Return the [x, y] coordinate for the center point of the cell that contains the specified text.  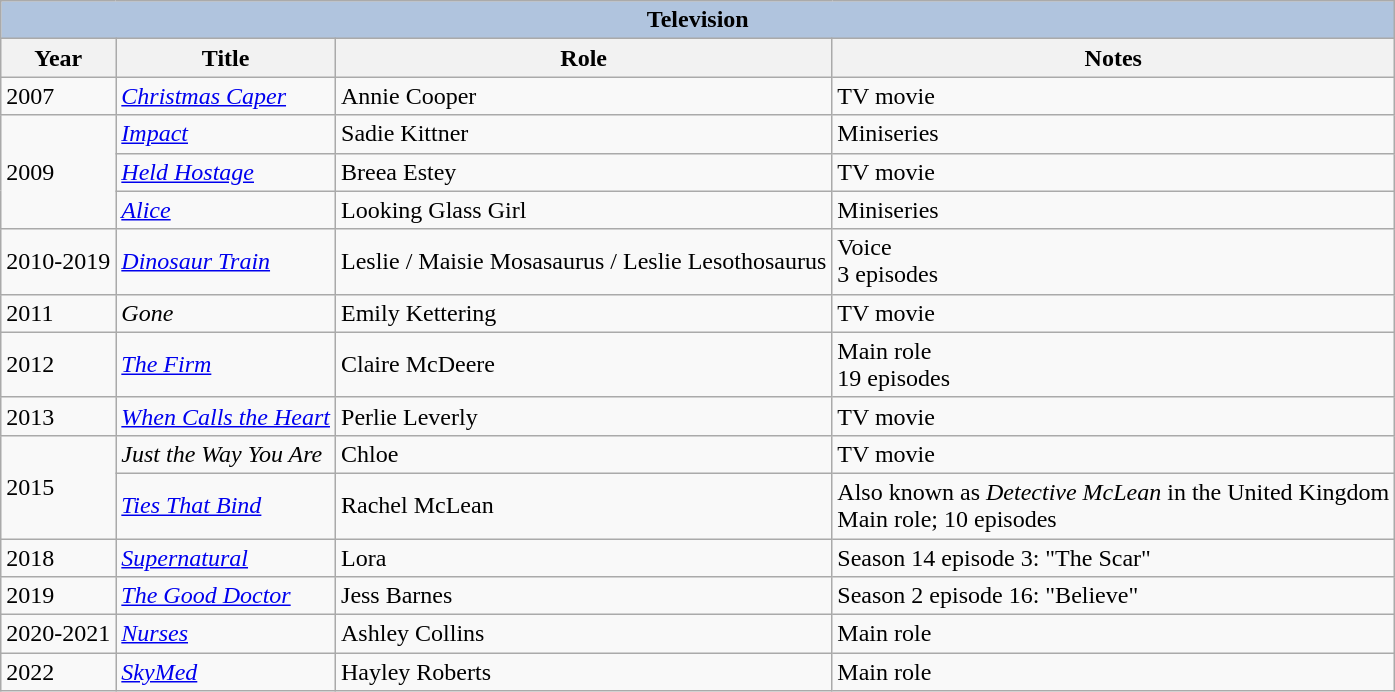
2020-2021 [58, 634]
Emily Kettering [584, 313]
2013 [58, 416]
Hayley Roberts [584, 672]
2015 [58, 486]
Supernatural [226, 557]
Main role 19 episodes [1114, 364]
Jess Barnes [584, 596]
Rachel McLean [584, 506]
Year [58, 58]
Notes [1114, 58]
Claire McDeere [584, 364]
Voice 3 episodes [1114, 262]
2019 [58, 596]
Leslie / Maisie Mosasaurus / Leslie Lesothosaurus [584, 262]
SkyMed [226, 672]
Sadie Kittner [584, 134]
2009 [58, 172]
The Good Doctor [226, 596]
Alice [226, 210]
Looking Glass Girl [584, 210]
2007 [58, 96]
Season 14 episode 3: "The Scar" [1114, 557]
Chloe [584, 454]
2018 [58, 557]
Impact [226, 134]
2011 [58, 313]
Gone [226, 313]
Title [226, 58]
Ties That Bind [226, 506]
2010-2019 [58, 262]
The Firm [226, 364]
Also known as Detective McLean in the United Kingdom Main role; 10 episodes [1114, 506]
Breea Estey [584, 172]
Christmas Caper [226, 96]
When Calls the Heart [226, 416]
Dinosaur Train [226, 262]
2022 [58, 672]
Television [698, 20]
Just the Way You Are [226, 454]
Perlie Leverly [584, 416]
Role [584, 58]
2012 [58, 364]
Ashley Collins [584, 634]
Nurses [226, 634]
Lora [584, 557]
Annie Cooper [584, 96]
Held Hostage [226, 172]
Season 2 episode 16: "Believe" [1114, 596]
